Output the [x, y] coordinate of the center of the cell containing the given text.  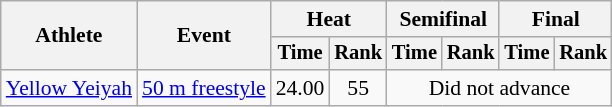
Semifinal [443, 19]
Athlete [69, 36]
55 [358, 88]
Event [204, 36]
Did not advance [500, 88]
Yellow Yeiyah [69, 88]
50 m freestyle [204, 88]
Final [555, 19]
Heat [329, 19]
24.00 [300, 88]
